Output the [X, Y] coordinate of the center of the cell containing the given text.  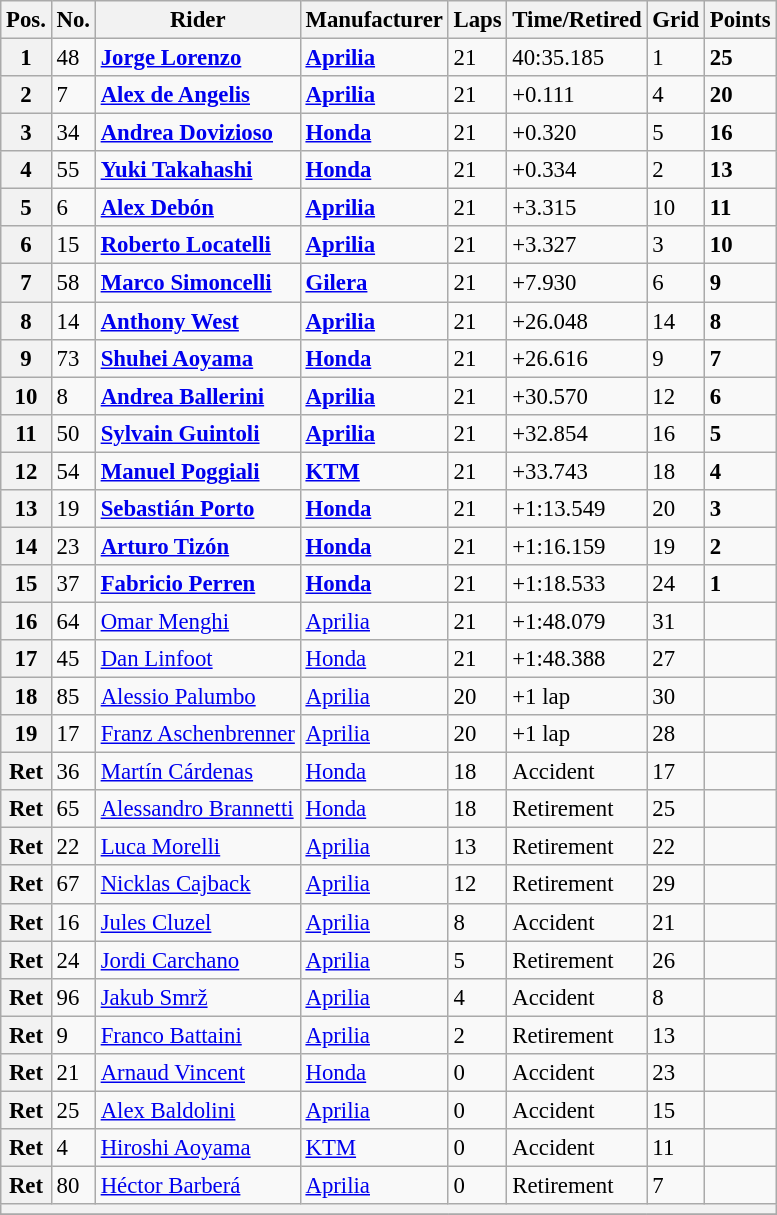
+32.854 [577, 433]
Martín Cárdenas [198, 772]
Omar Menghi [198, 621]
Andrea Ballerini [198, 396]
Pos. [26, 20]
27 [676, 659]
Dan Linfoot [198, 659]
+0.111 [577, 95]
28 [676, 734]
Points [740, 20]
Time/Retired [577, 20]
Roberto Locatelli [198, 245]
Alex Debón [198, 208]
37 [73, 584]
+0.334 [577, 170]
67 [73, 885]
+1:18.533 [577, 584]
31 [676, 621]
Sylvain Guintoli [198, 433]
64 [73, 621]
85 [73, 697]
48 [73, 58]
Alex de Angelis [198, 95]
Grid [676, 20]
73 [73, 358]
Marco Simoncelli [198, 283]
58 [73, 283]
96 [73, 997]
Arnaud Vincent [198, 1073]
45 [73, 659]
Anthony West [198, 321]
40:35.185 [577, 58]
+26.048 [577, 321]
34 [73, 133]
Nicklas Cajback [198, 885]
Andrea Dovizioso [198, 133]
Arturo Tizón [198, 546]
Manufacturer [374, 20]
65 [73, 809]
Hiroshi Aoyama [198, 1148]
+1:48.388 [577, 659]
30 [676, 697]
Shuhei Aoyama [198, 358]
Jakub Smrž [198, 997]
54 [73, 471]
Laps [478, 20]
+1:48.079 [577, 621]
Manuel Poggiali [198, 471]
No. [73, 20]
Alessandro Brannetti [198, 809]
Héctor Barberá [198, 1185]
+33.743 [577, 471]
Fabricio Perren [198, 584]
+0.320 [577, 133]
Sebastián Porto [198, 509]
Alessio Palumbo [198, 697]
55 [73, 170]
Franz Aschenbrenner [198, 734]
+1:13.549 [577, 509]
Jules Cluzel [198, 922]
Gilera [374, 283]
Yuki Takahashi [198, 170]
+1:16.159 [577, 546]
+26.616 [577, 358]
80 [73, 1185]
+3.315 [577, 208]
Luca Morelli [198, 847]
36 [73, 772]
29 [676, 885]
+30.570 [577, 396]
+7.930 [577, 283]
Alex Baldolini [198, 1110]
Rider [198, 20]
Franco Battaini [198, 1035]
Jorge Lorenzo [198, 58]
Jordi Carchano [198, 960]
+3.327 [577, 245]
50 [73, 433]
26 [676, 960]
